Find where the given text appears and provide that cell's center as [x, y] coordinate. 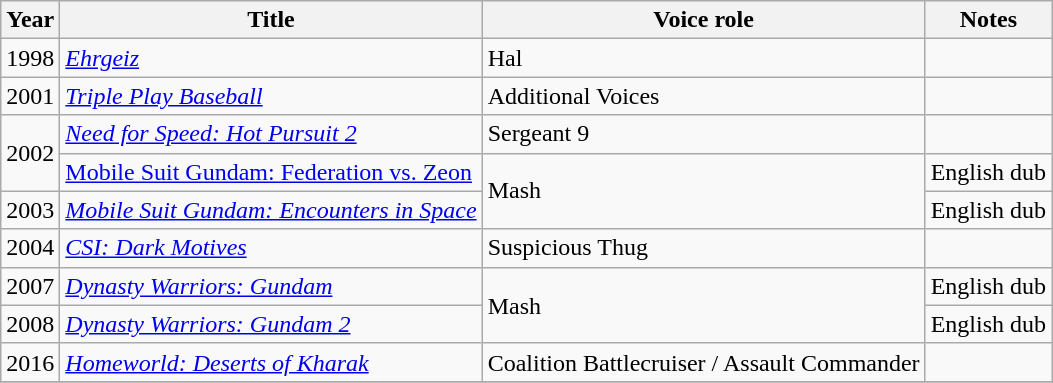
Ehrgeiz [271, 58]
Triple Play Baseball [271, 96]
Mobile Suit Gundam: Federation vs. Zeon [271, 172]
Suspicious Thug [704, 248]
Voice role [704, 20]
CSI: Dark Motives [271, 248]
2003 [30, 210]
Notes [988, 20]
Additional Voices [704, 96]
2004 [30, 248]
Hal [704, 58]
Title [271, 20]
2002 [30, 153]
Mobile Suit Gundam: Encounters in Space [271, 210]
Dynasty Warriors: Gundam 2 [271, 324]
Need for Speed: Hot Pursuit 2 [271, 134]
Sergeant 9 [704, 134]
Year [30, 20]
2008 [30, 324]
2001 [30, 96]
1998 [30, 58]
Homeworld: Deserts of Kharak [271, 362]
Coalition Battlecruiser / Assault Commander [704, 362]
Dynasty Warriors: Gundam [271, 286]
2007 [30, 286]
2016 [30, 362]
